From the cell containing the given text, extract its center point as [X, Y] coordinate. 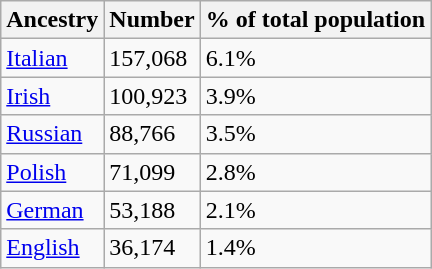
English [52, 248]
2.1% [315, 210]
Ancestry [52, 20]
Russian [52, 134]
1.4% [315, 248]
3.5% [315, 134]
36,174 [152, 248]
100,923 [152, 96]
88,766 [152, 134]
6.1% [315, 58]
53,188 [152, 210]
3.9% [315, 96]
Number [152, 20]
Irish [52, 96]
% of total population [315, 20]
71,099 [152, 172]
157,068 [152, 58]
Italian [52, 58]
German [52, 210]
2.8% [315, 172]
Polish [52, 172]
